Capture the cell that displays the provided text and extract its (x, y) central coordinate. 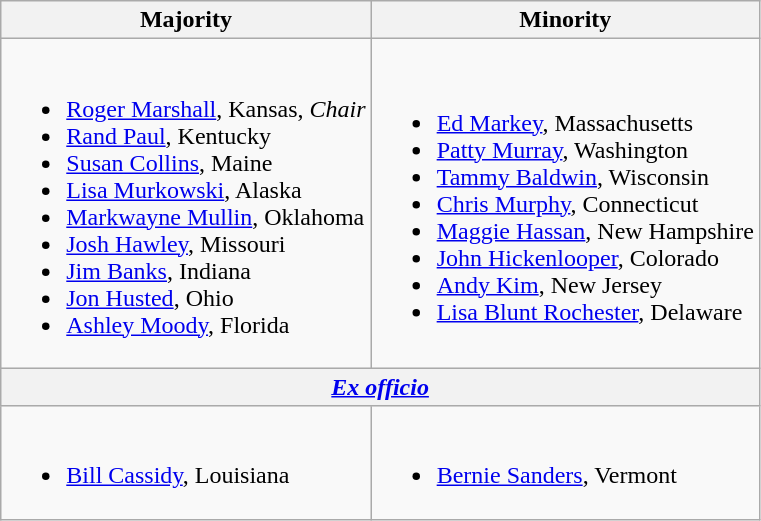
Majority (186, 20)
Bill Cassidy, Louisiana (186, 462)
Bernie Sanders, Vermont (565, 462)
Minority (565, 20)
Ex officio (380, 387)
